Find where the given text appears and provide that cell's center as (X, Y) coordinate. 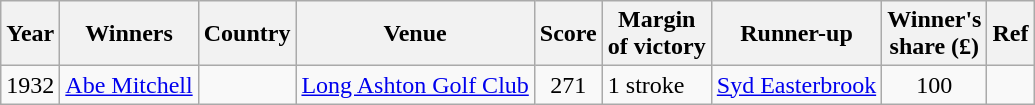
271 (568, 85)
Syd Easterbrook (796, 85)
Runner-up (796, 34)
100 (934, 85)
Winner'sshare (£) (934, 34)
Country (247, 34)
Score (568, 34)
Marginof victory (656, 34)
1 stroke (656, 85)
Abe Mitchell (129, 85)
Ref (1010, 34)
Long Ashton Golf Club (415, 85)
Venue (415, 34)
Winners (129, 34)
1932 (30, 85)
Year (30, 34)
